Locate the cell with the specified text and output its [x, y] center coordinate. 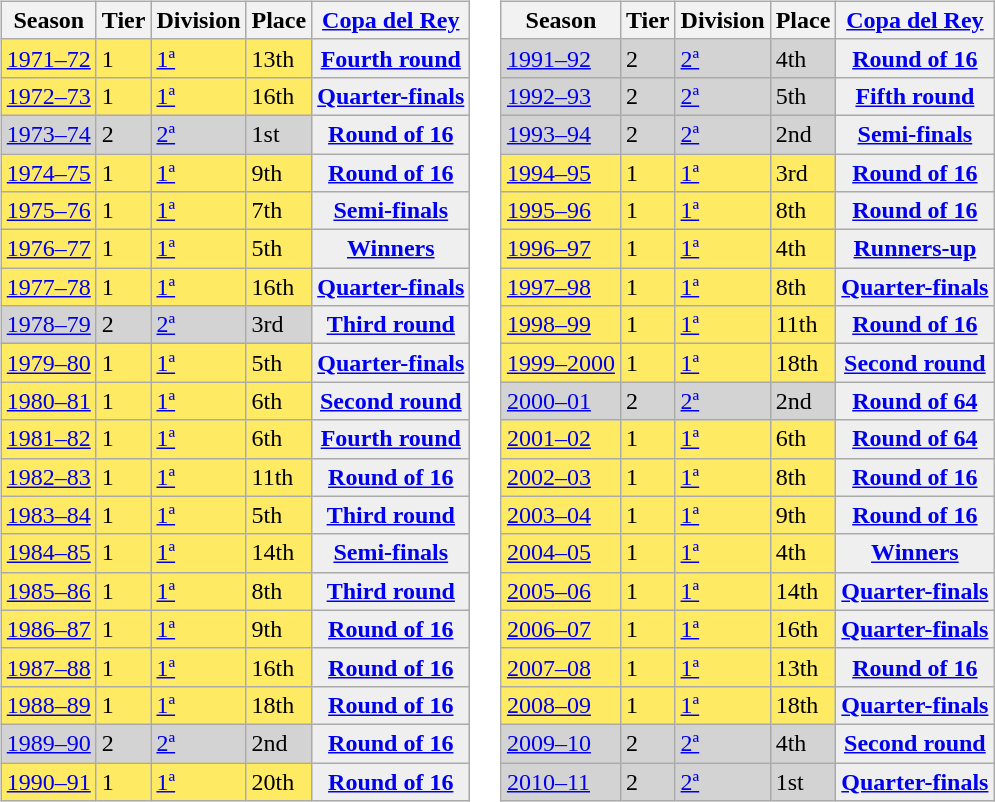
Runners-up [915, 249]
20th [279, 781]
1996–97 [560, 249]
1975–76 [48, 211]
1997–98 [560, 287]
2000–01 [560, 401]
2010–11 [560, 781]
1982–83 [48, 477]
2005–06 [560, 591]
1973–74 [48, 134]
1977–78 [48, 287]
2009–10 [560, 743]
1995–96 [560, 211]
1984–85 [48, 553]
1979–80 [48, 363]
2002–03 [560, 477]
2007–08 [560, 667]
2006–07 [560, 629]
1981–82 [48, 439]
1988–89 [48, 705]
1983–84 [48, 515]
2004–05 [560, 553]
Fifth round [915, 96]
1987–88 [48, 667]
1978–79 [48, 325]
1972–73 [48, 96]
1994–95 [560, 173]
1974–75 [48, 173]
2001–02 [560, 439]
1976–77 [48, 249]
1985–86 [48, 591]
2003–04 [560, 515]
1998–99 [560, 325]
1989–90 [48, 743]
1993–94 [560, 134]
1999–2000 [560, 363]
2008–09 [560, 705]
1990–91 [48, 781]
1992–93 [560, 96]
7th [279, 211]
1971–72 [48, 58]
1980–81 [48, 401]
1986–87 [48, 629]
1991–92 [560, 58]
